Provide the [x, y] coordinate of the cell's center where the given text is located.  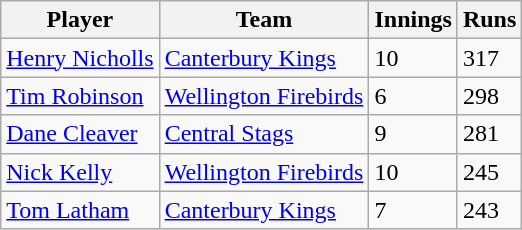
Tim Robinson [80, 96]
Nick Kelly [80, 172]
6 [413, 96]
Innings [413, 20]
7 [413, 210]
Team [264, 20]
Central Stags [264, 134]
245 [489, 172]
243 [489, 210]
Tom Latham [80, 210]
Henry Nicholls [80, 58]
Dane Cleaver [80, 134]
Player [80, 20]
298 [489, 96]
Runs [489, 20]
317 [489, 58]
9 [413, 134]
281 [489, 134]
